For the text-containing cell, return its midpoint in [x, y] coordinate format. 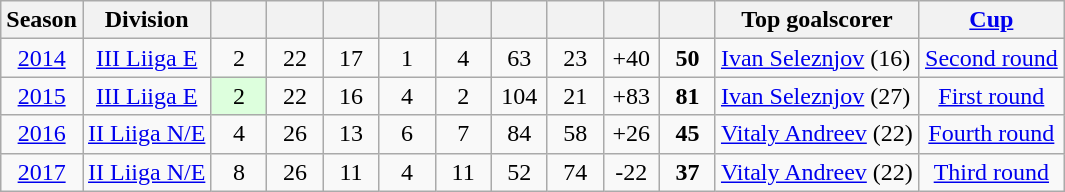
2014 [42, 58]
Cup [991, 20]
63 [519, 58]
21 [575, 96]
+26 [631, 134]
8 [239, 172]
Top goalscorer [816, 20]
+40 [631, 58]
First round [991, 96]
50 [687, 58]
104 [519, 96]
13 [351, 134]
81 [687, 96]
52 [519, 172]
17 [351, 58]
Second round [991, 58]
1 [407, 58]
Season [42, 20]
2017 [42, 172]
6 [407, 134]
Third round [991, 172]
45 [687, 134]
58 [575, 134]
23 [575, 58]
+83 [631, 96]
74 [575, 172]
2016 [42, 134]
Ivan Seleznjov (16) [816, 58]
16 [351, 96]
7 [463, 134]
2015 [42, 96]
Ivan Seleznjov (27) [816, 96]
37 [687, 172]
84 [519, 134]
-22 [631, 172]
Fourth round [991, 134]
Division [146, 20]
